For the text-containing cell, return its midpoint in (x, y) coordinate format. 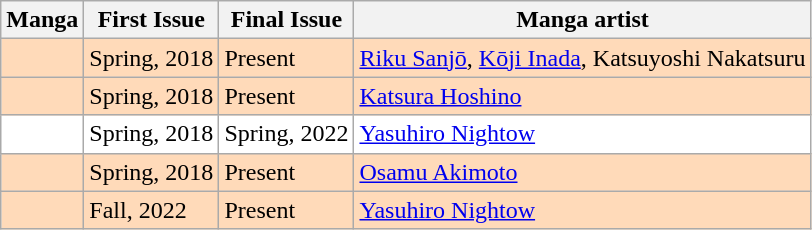
Final Issue (286, 20)
Osamu Akimoto (582, 172)
Riku Sanjō, Kōji Inada, Katsuyoshi Nakatsuru (582, 58)
Katsura Hoshino (582, 96)
First Issue (152, 20)
Manga artist (582, 20)
Fall, 2022 (152, 210)
Spring, 2022 (286, 134)
Manga (42, 20)
